From the cell containing the given text, extract its center point as [X, Y] coordinate. 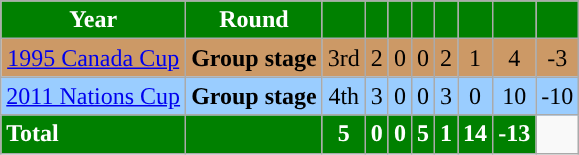
4 [514, 58]
-3 [558, 58]
14 [476, 134]
1995 Canada Cup [94, 58]
2011 Nations Cup [94, 96]
Year [94, 20]
10 [514, 96]
4th [344, 96]
Round [254, 20]
-10 [558, 96]
-13 [514, 134]
Total [94, 134]
3rd [344, 58]
